Determine the [x, y] coordinate at the center of the cell enclosing the given text.  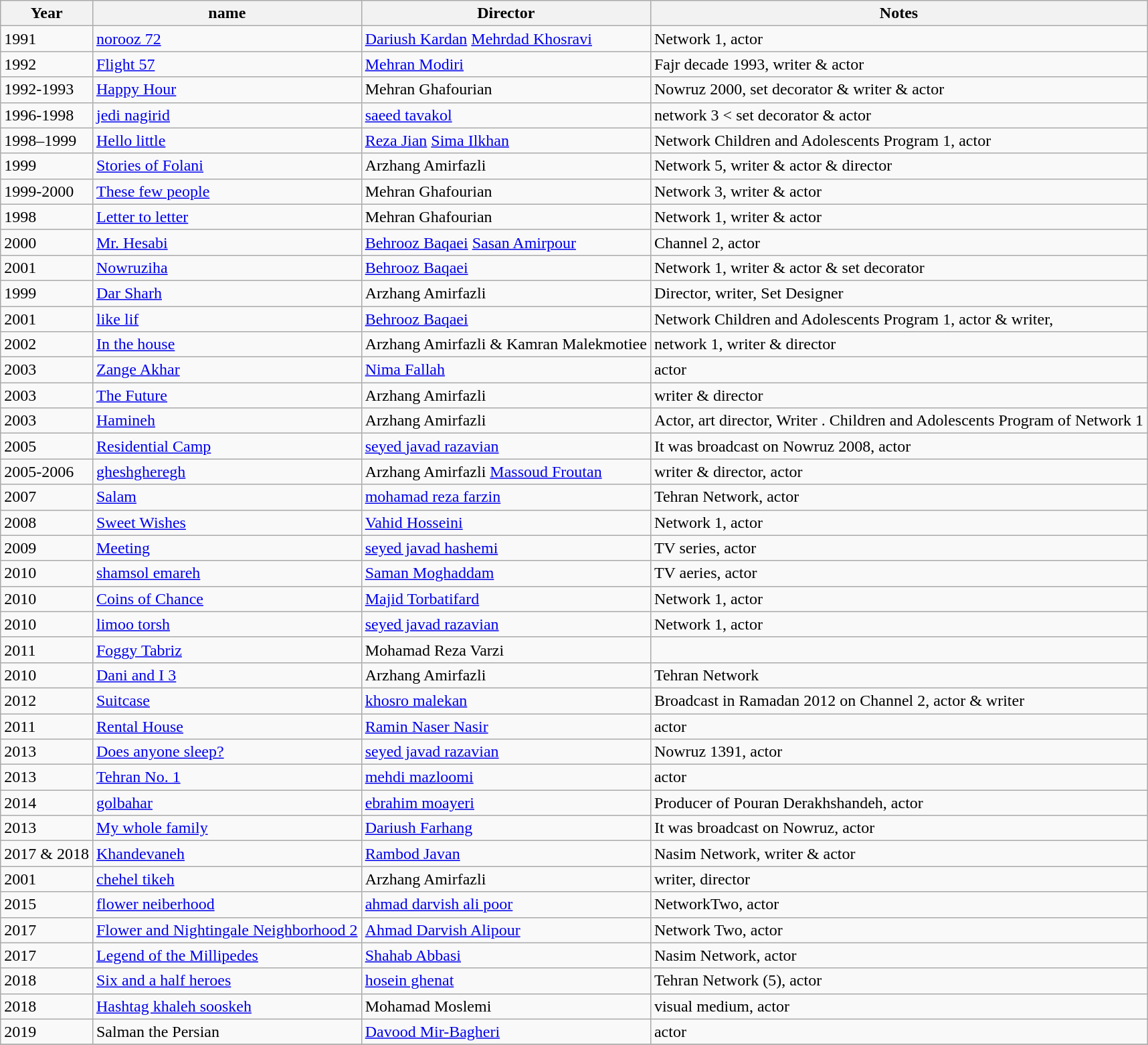
2014 [47, 803]
Network Two, actor [898, 930]
Nowruziha [227, 268]
Network 3, writer & actor [898, 191]
Shahab Abbasi [506, 955]
visual medium, actor [898, 1006]
It was broadcast on Nowruz, actor [898, 828]
Tehran Network [898, 675]
Residential Camp [227, 446]
Dar Sharh [227, 293]
Salam [227, 497]
Network 1, writer & actor [898, 217]
Nowruz 1391, actor [898, 752]
Stories of Folani [227, 166]
Year [47, 13]
shamsol emareh [227, 573]
Network 1, writer & actor & set decorator [898, 268]
Foggy Tabriz [227, 650]
Khandevaneh [227, 854]
mehdi mazloomi [506, 777]
Flight 57 [227, 64]
like lif [227, 319]
Mohamad Moslemi [506, 1006]
Six and a half heroes [227, 981]
Rental House [227, 726]
Tehran Network, actor [898, 497]
In the house [227, 345]
Arzhang Amirfazli Massoud Froutan [506, 472]
Zange Akhar [227, 370]
NetworkTwo, actor [898, 905]
Sweet Wishes [227, 522]
Notes [898, 13]
Letter to letter [227, 217]
TV aeries, actor [898, 573]
name [227, 13]
Tehran No. 1 [227, 777]
Arzhang Amirfazli & Kamran Malekmotiee [506, 345]
Mohamad Reza Varzi [506, 650]
2015 [47, 905]
Network Children and Adolescents Program 1, actor & writer, [898, 319]
Meeting [227, 548]
limoo torsh [227, 624]
Dariush Kardan Mehrdad Khosravi [506, 39]
2002 [47, 345]
hosein ghenat [506, 981]
Tehran Network (5), actor [898, 981]
Channel 2, actor [898, 242]
TV series, actor [898, 548]
Saman Moghaddam [506, 573]
Director [506, 13]
2012 [47, 700]
1996-1998 [47, 115]
1991 [47, 39]
golbahar [227, 803]
mohamad reza farzin [506, 497]
It was broadcast on Nowruz 2008, actor [898, 446]
Actor, art director, Writer . Children and Adolescents Program of Network 1 [898, 421]
seyed javad hashemi [506, 548]
Vahid Hosseini [506, 522]
ahmad darvish ali poor [506, 905]
Nima Fallah [506, 370]
Dani and I 3 [227, 675]
2007 [47, 497]
Salman the Persian [227, 1032]
Nasim Network, actor [898, 955]
1999-2000 [47, 191]
1992 [47, 64]
Dariush Farhang [506, 828]
ebrahim moayeri [506, 803]
Ramin Naser Nasir [506, 726]
2005 [47, 446]
The Future [227, 395]
2008 [47, 522]
2009 [47, 548]
1998–1999 [47, 140]
Ahmad Darvish Alipour [506, 930]
writer, director [898, 879]
Reza Jian Sima Ilkhan [506, 140]
network 1, writer & director [898, 345]
gheshgheregh [227, 472]
Producer of Pouran Derakhshandeh, actor [898, 803]
Flower and Nightingale Neighborhood 2 [227, 930]
jedi nagirid [227, 115]
Davood Mir-Bagheri [506, 1032]
Suitcase [227, 700]
2000 [47, 242]
Happy Hour [227, 90]
khosro malekan [506, 700]
Mr. Hesabi [227, 242]
Broadcast in Ramadan 2012 on Channel 2, actor & writer [898, 700]
2005-2006 [47, 472]
Does anyone sleep? [227, 752]
Behrooz Baqaei Sasan Amirpour [506, 242]
Nowruz 2000, set decorator & writer & actor [898, 90]
Majid Torbatifard [506, 599]
These few people [227, 191]
Network Children and Adolescents Program 1, actor [898, 140]
Director, writer, Set Designer [898, 293]
writer & director, actor [898, 472]
Network 5, writer & actor & director [898, 166]
Nasim Network, writer & actor [898, 854]
2017 & 2018 [47, 854]
Legend of the Millipedes [227, 955]
My whole family [227, 828]
1992-1993 [47, 90]
flower neiberhood [227, 905]
Coins of Chance [227, 599]
Fajr decade 1993, writer & actor [898, 64]
Mehran Modiri [506, 64]
Hello little [227, 140]
chehel tikeh [227, 879]
1998 [47, 217]
norooz 72 [227, 39]
Hashtag khaleh sooskeh [227, 1006]
writer & director [898, 395]
network 3 < set decorator & actor [898, 115]
saeed tavakol [506, 115]
Hamineh [227, 421]
2019 [47, 1032]
Rambod Javan [506, 854]
